From the cell containing the given text, extract its center point as [x, y] coordinate. 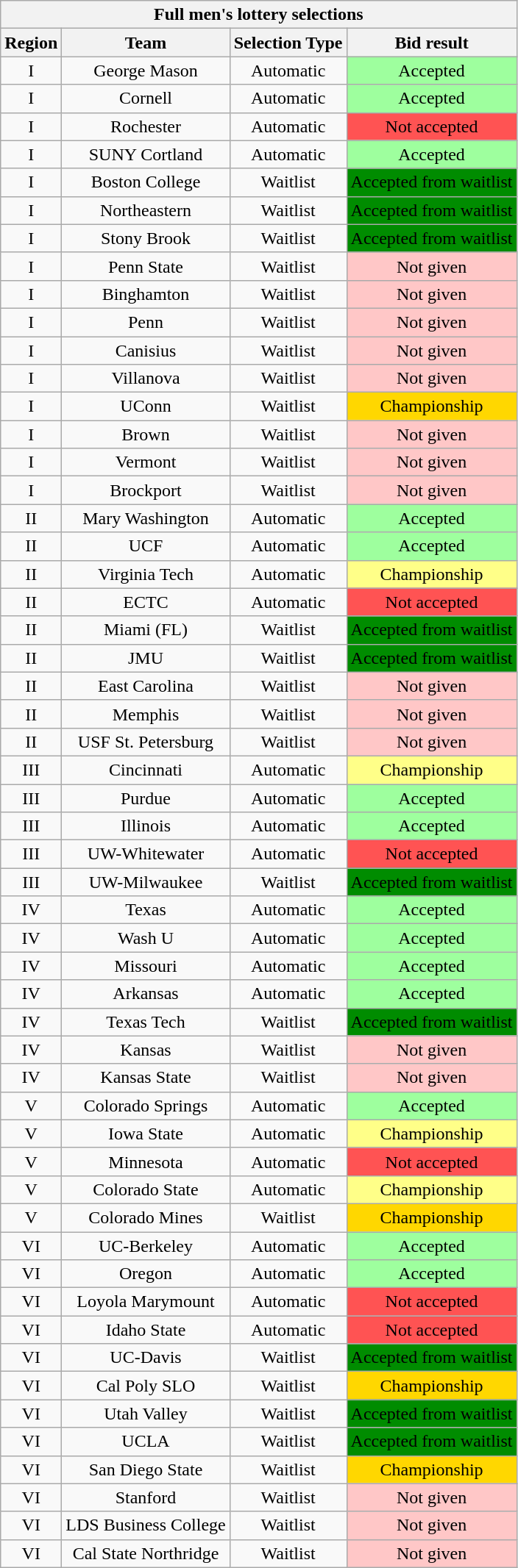
Cornell [146, 99]
Wash U [146, 938]
Missouri [146, 966]
UCF [146, 546]
Arkansas [146, 994]
Canisius [146, 351]
Iowa State [146, 1134]
UC-Berkeley [146, 1246]
UCLA [146, 1442]
Brown [146, 434]
Loyola Marymount [146, 1302]
UConn [146, 407]
USF St. Petersburg [146, 742]
Rochester [146, 126]
Colorado Mines [146, 1217]
Illinois [146, 826]
Stanford [146, 1497]
Mary Washington [146, 518]
Idaho State [146, 1330]
Bid result [431, 43]
Vermont [146, 462]
East Carolina [146, 686]
Oregon [146, 1274]
Utah Valley [146, 1414]
Cal Poly SLO [146, 1386]
Penn [146, 322]
Northeastern [146, 210]
Full men's lottery selections [259, 15]
Team [146, 43]
UC-Davis [146, 1358]
Kansas [146, 1050]
UW-Milwaukee [146, 882]
Cal State Northridge [146, 1553]
SUNY Cortland [146, 154]
ECTC [146, 602]
Selection Type [288, 43]
Brockport [146, 490]
San Diego State [146, 1469]
Boston College [146, 182]
Stony Brook [146, 238]
Colorado Springs [146, 1106]
Colorado State [146, 1189]
Villanova [146, 379]
George Mason [146, 71]
Miami (FL) [146, 630]
Memphis [146, 714]
Region [31, 43]
Minnesota [146, 1161]
Kansas State [146, 1078]
LDS Business College [146, 1525]
Cincinnati [146, 770]
UW-Whitewater [146, 854]
Texas [146, 910]
Penn State [146, 266]
Virginia Tech [146, 574]
Texas Tech [146, 1022]
Purdue [146, 798]
Binghamton [146, 294]
JMU [146, 658]
